For the text-containing cell, return its midpoint in [x, y] coordinate format. 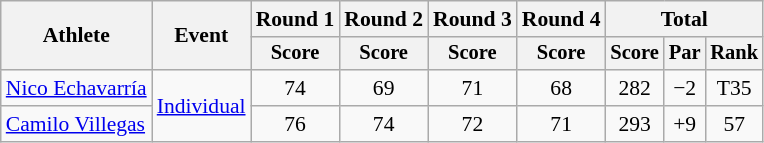
57 [734, 124]
Nico Echavarría [76, 88]
T35 [734, 88]
Round 2 [384, 19]
+9 [685, 124]
69 [384, 88]
Athlete [76, 36]
72 [472, 124]
293 [635, 124]
Total [685, 19]
Camilo Villegas [76, 124]
Round 4 [562, 19]
76 [296, 124]
Par [685, 54]
282 [635, 88]
Rank [734, 54]
Event [202, 36]
Individual [202, 106]
68 [562, 88]
−2 [685, 88]
Round 3 [472, 19]
Round 1 [296, 19]
